Scan for the cell matching the given text and deliver its [x, y] coordinate at center. 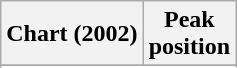
Chart (2002) [72, 34]
Peakposition [189, 34]
